Locate the cell with the specified text and output its (X, Y) center coordinate. 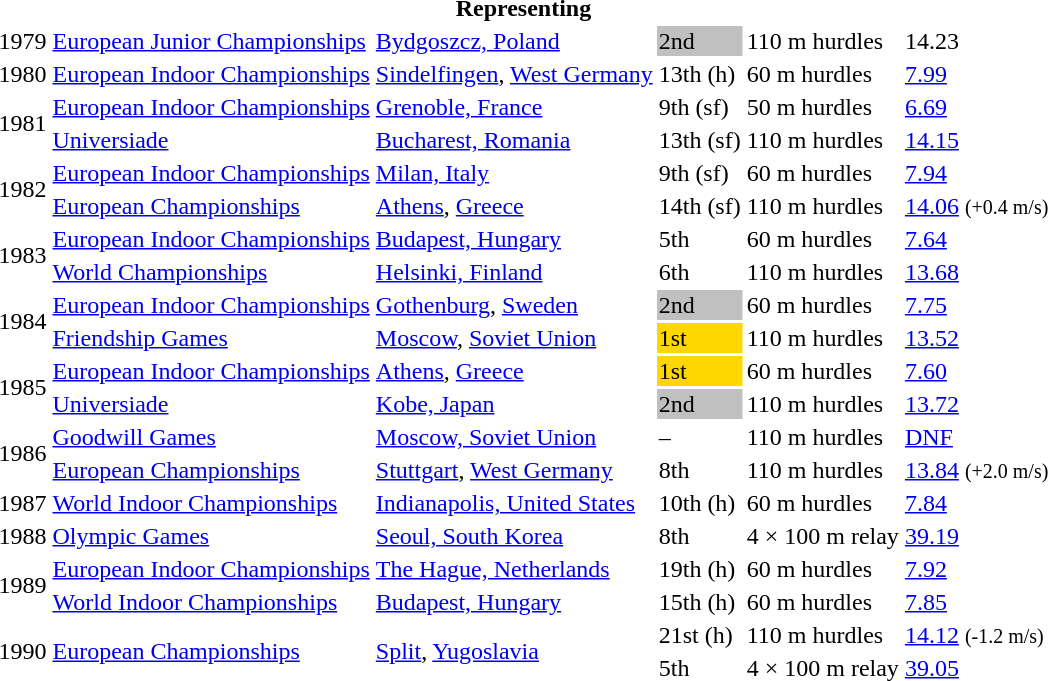
The Hague, Netherlands (514, 569)
Bucharest, Romania (514, 140)
Bydgoszcz, Poland (514, 41)
Olympic Games (211, 536)
Seoul, South Korea (514, 536)
Goodwill Games (211, 437)
14th (sf) (700, 206)
Kobe, Japan (514, 404)
European Junior Championships (211, 41)
50 m hurdles (822, 107)
Stuttgart, West Germany (514, 470)
21st (h) (700, 635)
4 × 100 m relay (822, 536)
Gothenburg, Sweden (514, 305)
– (700, 437)
Friendship Games (211, 338)
19th (h) (700, 569)
10th (h) (700, 503)
Milan, Italy (514, 173)
6th (700, 272)
Helsinki, Finland (514, 272)
Indianapolis, United States (514, 503)
5th (700, 239)
Sindelfingen, West Germany (514, 74)
World Championships (211, 272)
15th (h) (700, 602)
13th (h) (700, 74)
Grenoble, France (514, 107)
13th (sf) (700, 140)
